Provide the (X, Y) coordinate of the cell's center where the given text is located.  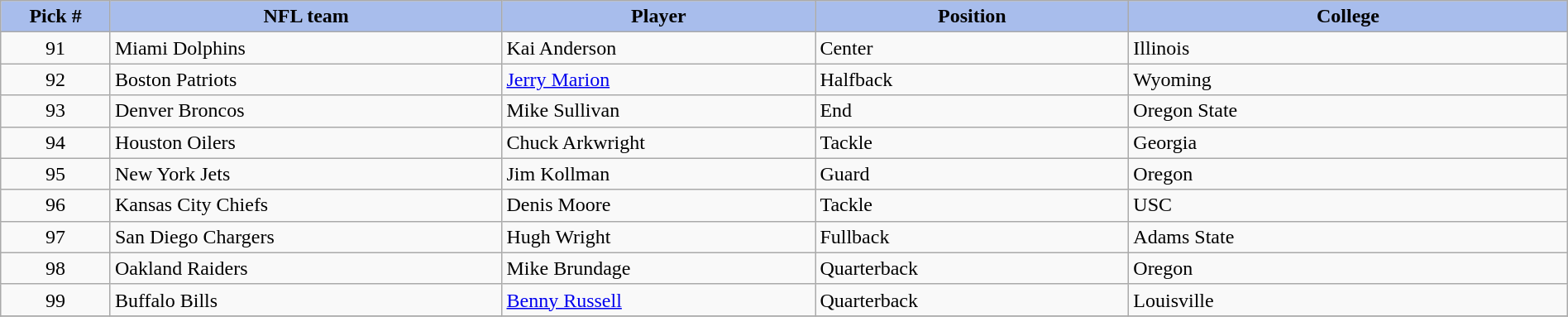
USC (1348, 205)
Mike Sullivan (658, 111)
Halfback (973, 79)
Hugh Wright (658, 237)
Georgia (1348, 142)
Wyoming (1348, 79)
Position (973, 17)
91 (56, 48)
Guard (973, 174)
New York Jets (306, 174)
Jim Kollman (658, 174)
Adams State (1348, 237)
Oakland Raiders (306, 268)
Denver Broncos (306, 111)
Buffalo Bills (306, 300)
Kansas City Chiefs (306, 205)
Fullback (973, 237)
97 (56, 237)
Boston Patriots (306, 79)
College (1348, 17)
Pick # (56, 17)
Kai Anderson (658, 48)
Oregon State (1348, 111)
Illinois (1348, 48)
Miami Dolphins (306, 48)
Center (973, 48)
End (973, 111)
92 (56, 79)
94 (56, 142)
98 (56, 268)
93 (56, 111)
Denis Moore (658, 205)
NFL team (306, 17)
95 (56, 174)
96 (56, 205)
San Diego Chargers (306, 237)
Louisville (1348, 300)
Player (658, 17)
Mike Brundage (658, 268)
Benny Russell (658, 300)
Jerry Marion (658, 79)
99 (56, 300)
Chuck Arkwright (658, 142)
Houston Oilers (306, 142)
